Return the (x, y) coordinate for the center point of the cell that contains the specified text.  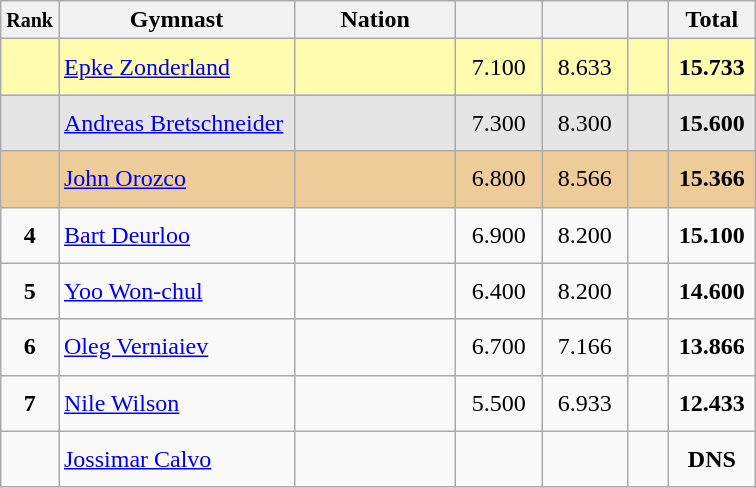
6 (30, 347)
4 (30, 235)
Total (712, 20)
Bart Deurloo (176, 235)
6.700 (499, 347)
Epke Zonderland (176, 67)
12.433 (712, 403)
6.400 (499, 291)
DNS (712, 459)
Andreas Bretschneider (176, 123)
5 (30, 291)
8.566 (585, 179)
Rank (30, 20)
Oleg Verniaiev (176, 347)
15.600 (712, 123)
5.500 (499, 403)
Yoo Won-chul (176, 291)
John Orozco (176, 179)
8.300 (585, 123)
7 (30, 403)
7.166 (585, 347)
7.100 (499, 67)
6.933 (585, 403)
7.300 (499, 123)
15.733 (712, 67)
Jossimar Calvo (176, 459)
15.100 (712, 235)
6.800 (499, 179)
8.633 (585, 67)
Gymnast (176, 20)
6.900 (499, 235)
Nation (376, 20)
14.600 (712, 291)
15.366 (712, 179)
13.866 (712, 347)
Nile Wilson (176, 403)
